For the text-containing cell, return its midpoint in [x, y] coordinate format. 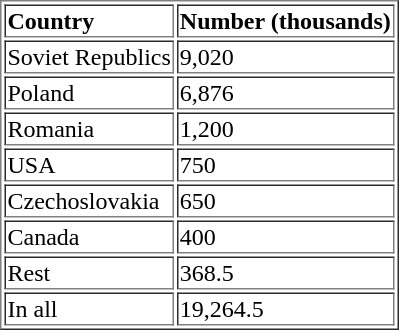
Soviet Republics [88, 56]
750 [286, 164]
In all [88, 308]
Canada [88, 236]
Czechoslovakia [88, 200]
Rest [88, 272]
650 [286, 200]
Number (thousands) [286, 20]
9,020 [286, 56]
400 [286, 236]
6,876 [286, 92]
368.5 [286, 272]
Country [88, 20]
USA [88, 164]
19,264.5 [286, 308]
Romania [88, 128]
1,200 [286, 128]
Poland [88, 92]
